Identify which cell holds the provided text, then report its (X, Y) central coordinate. 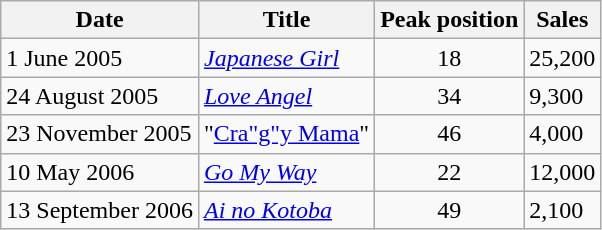
24 August 2005 (100, 96)
Sales (562, 20)
25,200 (562, 58)
18 (450, 58)
1 June 2005 (100, 58)
46 (450, 134)
49 (450, 210)
Title (286, 20)
22 (450, 172)
9,300 (562, 96)
34 (450, 96)
Ai no Kotoba (286, 210)
12,000 (562, 172)
13 September 2006 (100, 210)
10 May 2006 (100, 172)
"Cra"g"y Mama" (286, 134)
Love Angel (286, 96)
Go My Way (286, 172)
Date (100, 20)
Japanese Girl (286, 58)
Peak position (450, 20)
4,000 (562, 134)
2,100 (562, 210)
23 November 2005 (100, 134)
